Provide the [x, y] coordinate of the cell's center where the given text is located.  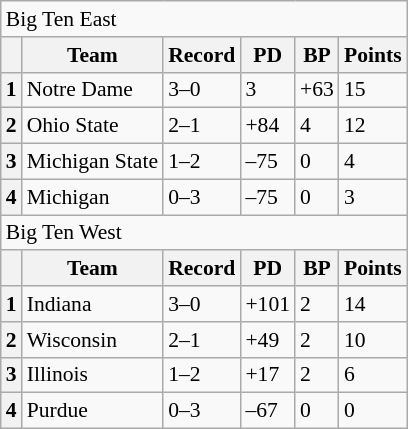
Notre Dame [92, 90]
Wisconsin [92, 340]
10 [373, 340]
+17 [268, 375]
Purdue [92, 411]
Big Ten East [204, 19]
12 [373, 126]
Ohio State [92, 126]
+49 [268, 340]
+84 [268, 126]
Michigan State [92, 162]
6 [373, 375]
Indiana [92, 304]
+101 [268, 304]
Big Ten West [204, 233]
14 [373, 304]
–67 [268, 411]
Michigan [92, 197]
+63 [317, 90]
15 [373, 90]
Illinois [92, 375]
